Find where the given text appears and provide that cell's center as (X, Y) coordinate. 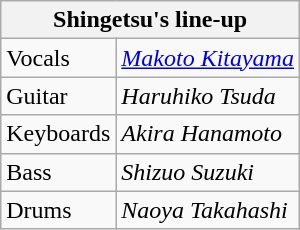
Guitar (58, 96)
Keyboards (58, 134)
Naoya Takahashi (208, 210)
Vocals (58, 58)
Bass (58, 172)
Akira Hanamoto (208, 134)
Drums (58, 210)
Haruhiko Tsuda (208, 96)
Makoto Kitayama (208, 58)
Shingetsu's line-up (150, 20)
Shizuo Suzuki (208, 172)
